From the cell containing the given text, extract its center point as [X, Y] coordinate. 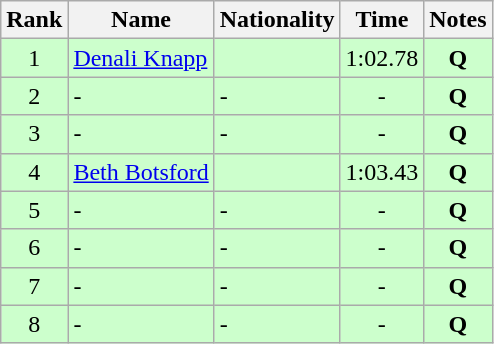
1 [34, 58]
Rank [34, 20]
Denali Knapp [141, 58]
1:02.78 [382, 58]
Time [382, 20]
1:03.43 [382, 172]
3 [34, 134]
5 [34, 210]
Notes [458, 20]
7 [34, 286]
6 [34, 248]
2 [34, 96]
Name [141, 20]
Nationality [277, 20]
8 [34, 324]
Beth Botsford [141, 172]
4 [34, 172]
